Determine the (x, y) coordinate at the center of the cell enclosing the given text.  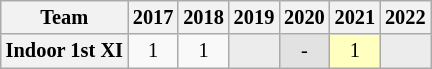
2020 (304, 17)
2018 (203, 17)
Team (64, 17)
2021 (355, 17)
2022 (405, 17)
- (304, 51)
2019 (254, 17)
2017 (153, 17)
Indoor 1st XI (64, 51)
